Return the (X, Y) coordinate for the center point of the cell that contains the specified text.  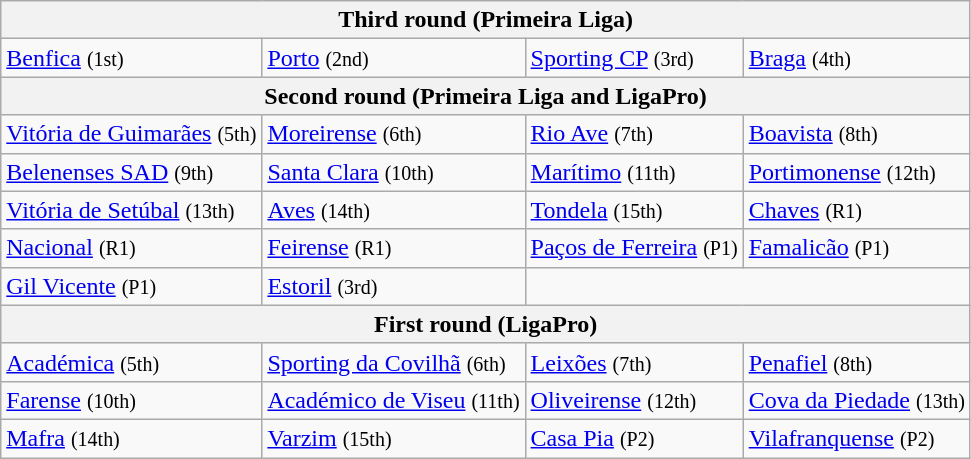
Boavista (8th) (856, 134)
Penafiel (8th) (856, 362)
Vilafranquense (P2) (856, 438)
Tondela (15th) (634, 210)
Aves (14th) (394, 210)
Porto (2nd) (394, 58)
Paços de Ferreira (P1) (634, 248)
Académica (5th) (132, 362)
Chaves (R1) (856, 210)
First round (LigaPro) (486, 324)
Braga (4th) (856, 58)
Varzim (15th) (394, 438)
Oliveirense (12th) (634, 400)
Vitória de Guimarães (5th) (132, 134)
Gil Vicente (P1) (132, 286)
Académico de Viseu (11th) (394, 400)
Cova da Piedade (13th) (856, 400)
Feirense (R1) (394, 248)
Leixões (7th) (634, 362)
Nacional (R1) (132, 248)
Estoril (3rd) (394, 286)
Sporting CP (3rd) (634, 58)
Farense (10th) (132, 400)
Santa Clara (10th) (394, 172)
Benfica (1st) (132, 58)
Third round (Primeira Liga) (486, 20)
Casa Pia (P2) (634, 438)
Sporting da Covilhã (6th) (394, 362)
Second round (Primeira Liga and LigaPro) (486, 96)
Vitória de Setúbal (13th) (132, 210)
Rio Ave (7th) (634, 134)
Famalicão (P1) (856, 248)
Mafra (14th) (132, 438)
Moreirense (6th) (394, 134)
Portimonense (12th) (856, 172)
Belenenses SAD (9th) (132, 172)
Marítimo (11th) (634, 172)
